Return [X, Y] of the center of cell containing provided text 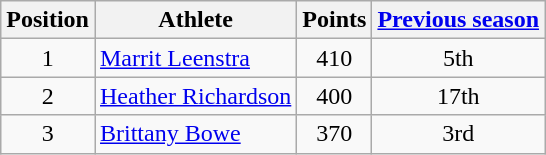
410 [334, 58]
Marrit Leenstra [195, 58]
3rd [458, 134]
Athlete [195, 20]
Points [334, 20]
Brittany Bowe [195, 134]
Heather Richardson [195, 96]
400 [334, 96]
Position [48, 20]
1 [48, 58]
370 [334, 134]
2 [48, 96]
3 [48, 134]
5th [458, 58]
Previous season [458, 20]
17th [458, 96]
